For the text-containing cell, return its midpoint in [X, Y] coordinate format. 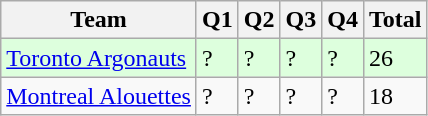
18 [395, 96]
Montreal Alouettes [99, 96]
Q3 [301, 20]
Toronto Argonauts [99, 58]
Total [395, 20]
Q2 [259, 20]
Q4 [343, 20]
26 [395, 58]
Q1 [217, 20]
Team [99, 20]
